Identify which cell holds the provided text, then report its [x, y] central coordinate. 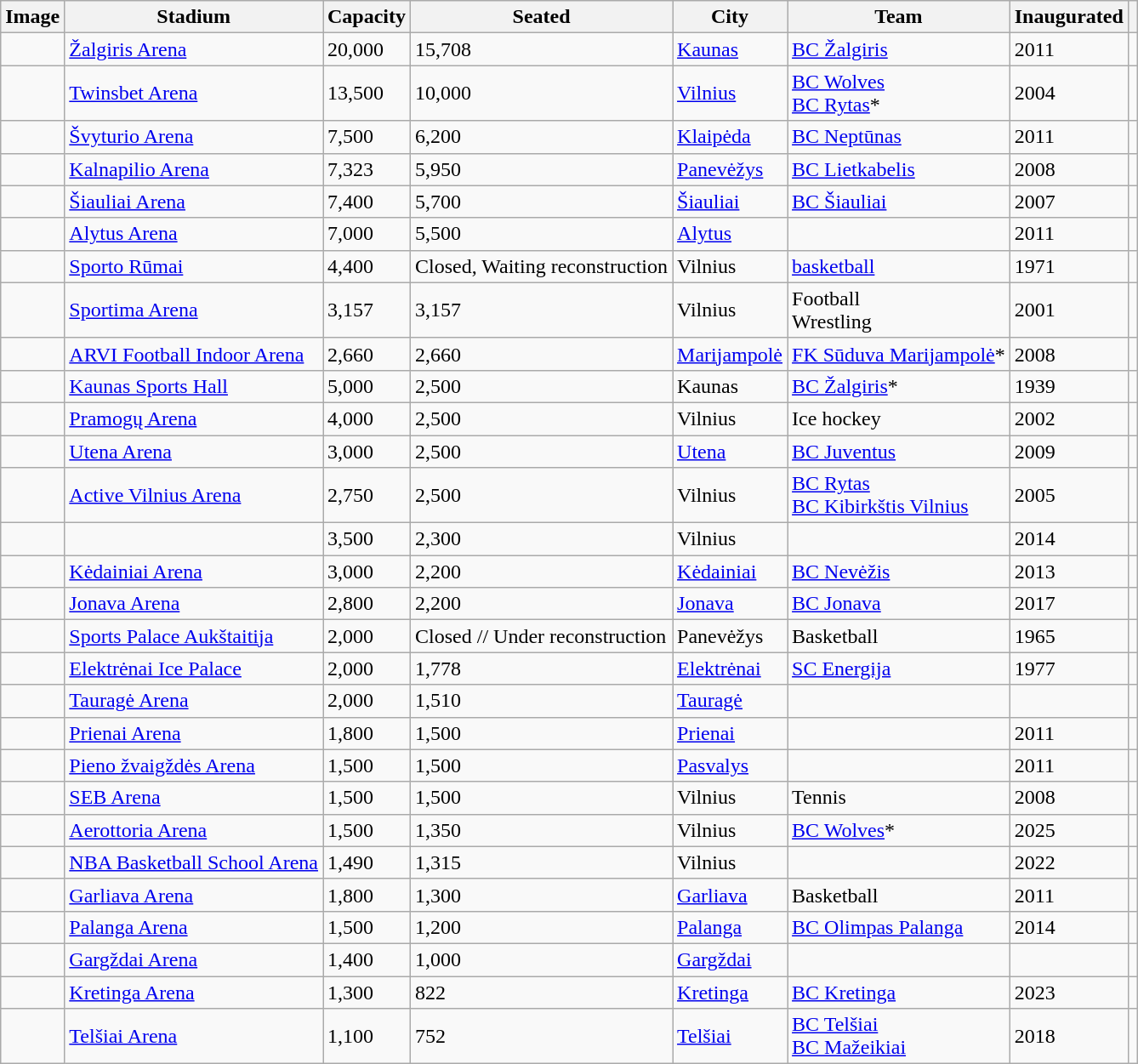
BC Jonava [899, 604]
BC Juventus [899, 452]
BC RytasBC Kibirkštis Vilnius [899, 495]
1,490 [367, 862]
BC Žalgiris [899, 49]
City [730, 17]
Telšiai [730, 1036]
Seated [542, 17]
BC Kretinga [899, 993]
2025 [1068, 830]
Telšiai Arena [194, 1036]
Kėdainiai Arena [194, 572]
20,000 [367, 49]
Twinsbet Arena [194, 94]
1,200 [542, 927]
Žalgiris Arena [194, 49]
2023 [1068, 993]
BC Olimpas Palanga [899, 927]
Stadium [194, 17]
Kėdainiai [730, 572]
Pieno žvaigždės Arena [194, 765]
Kretinga [730, 993]
1,400 [367, 959]
BC Neptūnas [899, 137]
2022 [1068, 862]
SC Energija [899, 669]
2,750 [367, 495]
Kalnapilio Arena [194, 169]
Image [32, 17]
Elektrėnai [730, 669]
Sports Palace Aukštaitija [194, 636]
Team [899, 17]
15,708 [542, 49]
5,950 [542, 169]
Pasvalys [730, 765]
Šiauliai [730, 202]
Alytus [730, 234]
Aerottoria Arena [194, 830]
2004 [1068, 94]
1,778 [542, 669]
1,350 [542, 830]
2005 [1068, 495]
basketball [899, 266]
Pramogų Arena [194, 418]
Kaunas Sports Hall [194, 386]
5,500 [542, 234]
2007 [1068, 202]
7,400 [367, 202]
Marijampolė [730, 354]
Prienai [730, 733]
1,000 [542, 959]
1,510 [542, 701]
6,200 [542, 137]
BC Žalgiris* [899, 386]
752 [542, 1036]
4,400 [367, 266]
3,500 [367, 539]
10,000 [542, 94]
2017 [1068, 604]
Elektrėnai Ice Palace [194, 669]
1971 [1068, 266]
1965 [1068, 636]
BC Wolves* [899, 830]
5,700 [542, 202]
7,000 [367, 234]
1977 [1068, 669]
NBA Basketball School Arena [194, 862]
Gargždai [730, 959]
2,800 [367, 604]
1,315 [542, 862]
2002 [1068, 418]
FK Sūduva Marijampolė* [899, 354]
Garliava Arena [194, 895]
4,000 [367, 418]
2018 [1068, 1036]
Jonava [730, 604]
BC WolvesBC Rytas* [899, 94]
Gargždai Arena [194, 959]
BC TelšiaiBC Mažeikiai [899, 1036]
2001 [1068, 310]
5,000 [367, 386]
13,500 [367, 94]
Prienai Arena [194, 733]
Klaipėda [730, 137]
Sportima Arena [194, 310]
Alytus Arena [194, 234]
Utena Arena [194, 452]
2009 [1068, 452]
Closed // Under reconstruction [542, 636]
Palanga [730, 927]
SEB Arena [194, 798]
2013 [1068, 572]
2,300 [542, 539]
FootballWrestling [899, 310]
Švyturio Arena [194, 137]
1939 [1068, 386]
Tauragė Arena [194, 701]
Sporto Rūmai [194, 266]
Capacity [367, 17]
BC Šiauliai [899, 202]
1,100 [367, 1036]
Kretinga Arena [194, 993]
Tauragė [730, 701]
Inaugurated [1068, 17]
822 [542, 993]
Jonava Arena [194, 604]
Active Vilnius Arena [194, 495]
Tennis [899, 798]
ARVI Football Indoor Arena [194, 354]
7,323 [367, 169]
BC Nevėžis [899, 572]
Palanga Arena [194, 927]
BC Lietkabelis [899, 169]
Ice hockey [899, 418]
Closed, Waiting reconstruction [542, 266]
Šiauliai Arena [194, 202]
Utena [730, 452]
Garliava [730, 895]
7,500 [367, 137]
